Locate the cell with the specified text and output its (X, Y) center coordinate. 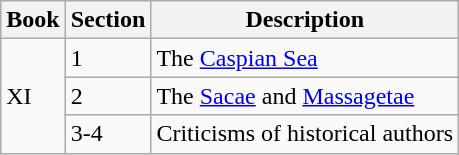
Criticisms of historical authors (305, 134)
1 (108, 58)
XI (33, 96)
Section (108, 20)
Description (305, 20)
Book (33, 20)
The Caspian Sea (305, 58)
The Sacae and Massagetae (305, 96)
3-4 (108, 134)
2 (108, 96)
